Extract the [x, y] coordinate from the center of the cell holding the provided text.  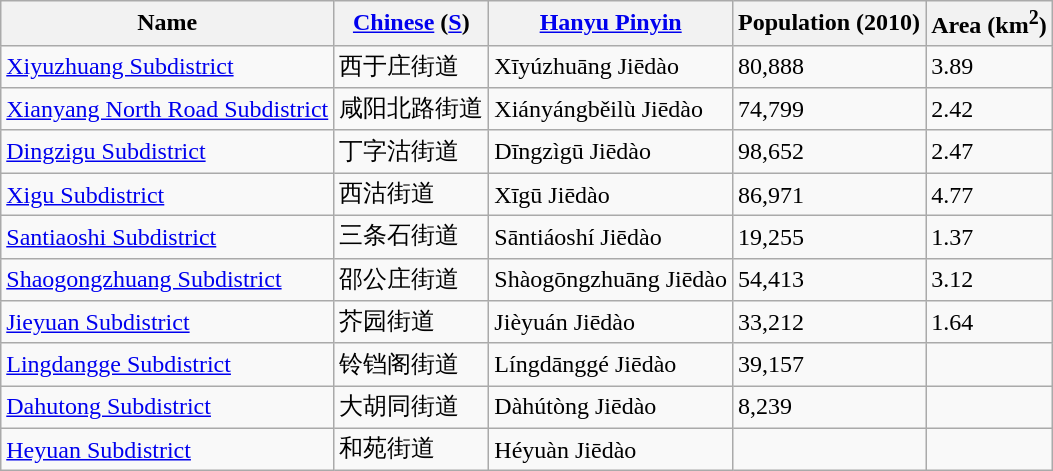
3.89 [990, 66]
Heyuan Subdistrict [168, 450]
74,799 [830, 110]
Population (2010) [830, 24]
Héyuàn Jiēdào [611, 450]
8,239 [830, 408]
和苑街道 [412, 450]
Xīyúzhuāng Jiēdào [611, 66]
Chinese (S) [412, 24]
Name [168, 24]
86,971 [830, 194]
大胡同街道 [412, 408]
铃铛阁街道 [412, 364]
39,157 [830, 364]
Xigu Subdistrict [168, 194]
Jièyuán Jiēdào [611, 322]
Dahutong Subdistrict [168, 408]
Xīgū Jiēdào [611, 194]
1.37 [990, 238]
Língdānggé Jiēdào [611, 364]
Jieyuan Subdistrict [168, 322]
三条石街道 [412, 238]
西沽街道 [412, 194]
芥园街道 [412, 322]
3.12 [990, 280]
Dingzigu Subdistrict [168, 152]
98,652 [830, 152]
Shàogōngzhuāng Jiēdào [611, 280]
Lingdangge Subdistrict [168, 364]
4.77 [990, 194]
Santiaoshi Subdistrict [168, 238]
33,212 [830, 322]
西于庄街道 [412, 66]
2.47 [990, 152]
咸阳北路街道 [412, 110]
Dīngzìgū Jiēdào [611, 152]
Sāntiáoshí Jiēdào [611, 238]
1.64 [990, 322]
Shaogongzhuang Subdistrict [168, 280]
19,255 [830, 238]
2.42 [990, 110]
邵公庄街道 [412, 280]
Dàhútòng Jiēdào [611, 408]
Xiyuzhuang Subdistrict [168, 66]
80,888 [830, 66]
Hanyu Pinyin [611, 24]
54,413 [830, 280]
丁字沽街道 [412, 152]
Xianyang North Road Subdistrict [168, 110]
Area (km2) [990, 24]
Xiányángběilù Jiēdào [611, 110]
